Determine the [X, Y] coordinate at the center of the cell enclosing the given text.  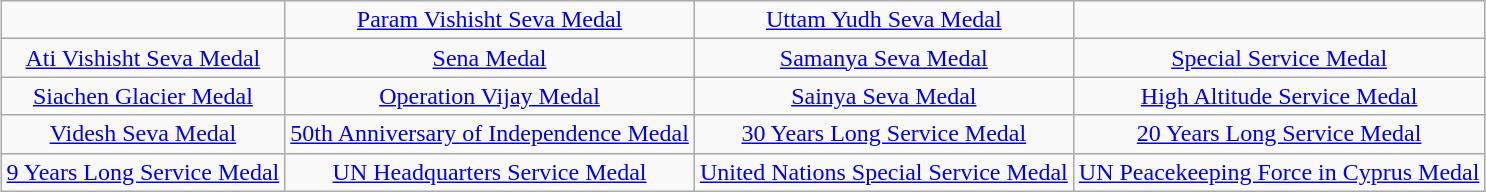
UN Peacekeeping Force in Cyprus Medal [1279, 172]
Special Service Medal [1279, 58]
High Altitude Service Medal [1279, 96]
United Nations Special Service Medal [884, 172]
9 Years Long Service Medal [143, 172]
Siachen Glacier Medal [143, 96]
Ati Vishisht Seva Medal [143, 58]
50th Anniversary of Independence Medal [490, 134]
Sena Medal [490, 58]
Param Vishisht Seva Medal [490, 20]
UN Headquarters Service Medal [490, 172]
Videsh Seva Medal [143, 134]
Operation Vijay Medal [490, 96]
Uttam Yudh Seva Medal [884, 20]
30 Years Long Service Medal [884, 134]
Samanya Seva Medal [884, 58]
Sainya Seva Medal [884, 96]
20 Years Long Service Medal [1279, 134]
